Extract the [X, Y] coordinate from the center of the cell holding the provided text.  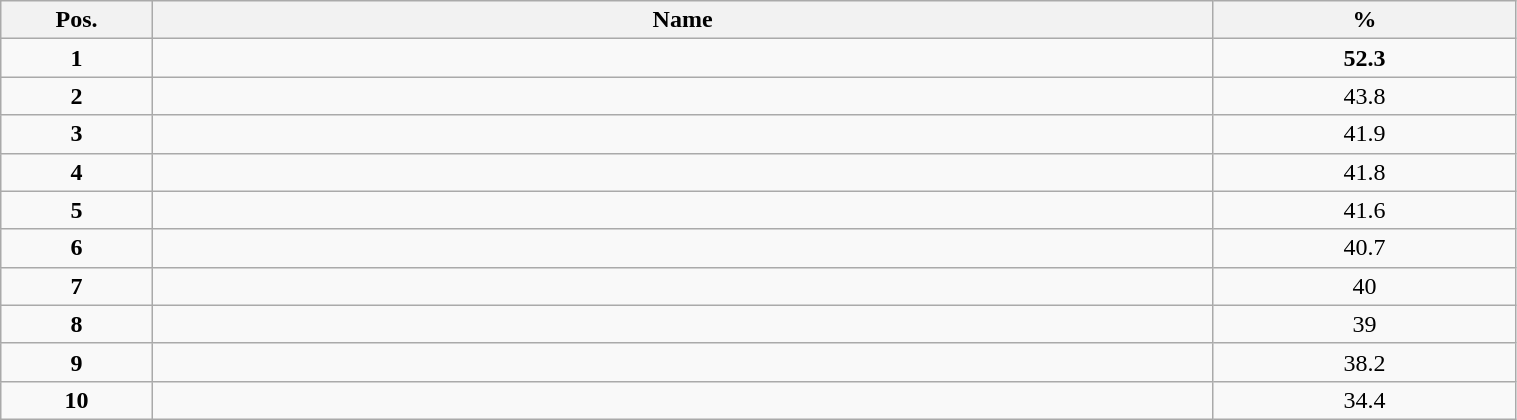
41.8 [1364, 172]
5 [77, 210]
39 [1364, 324]
34.4 [1364, 400]
40 [1364, 286]
38.2 [1364, 362]
4 [77, 172]
41.6 [1364, 210]
8 [77, 324]
Pos. [77, 20]
9 [77, 362]
3 [77, 134]
Name [682, 20]
2 [77, 96]
% [1364, 20]
6 [77, 248]
10 [77, 400]
40.7 [1364, 248]
43.8 [1364, 96]
52.3 [1364, 58]
7 [77, 286]
41.9 [1364, 134]
1 [77, 58]
